Pinpoint the cell where the given text exists, returning its [X, Y] midpoint coordinate. 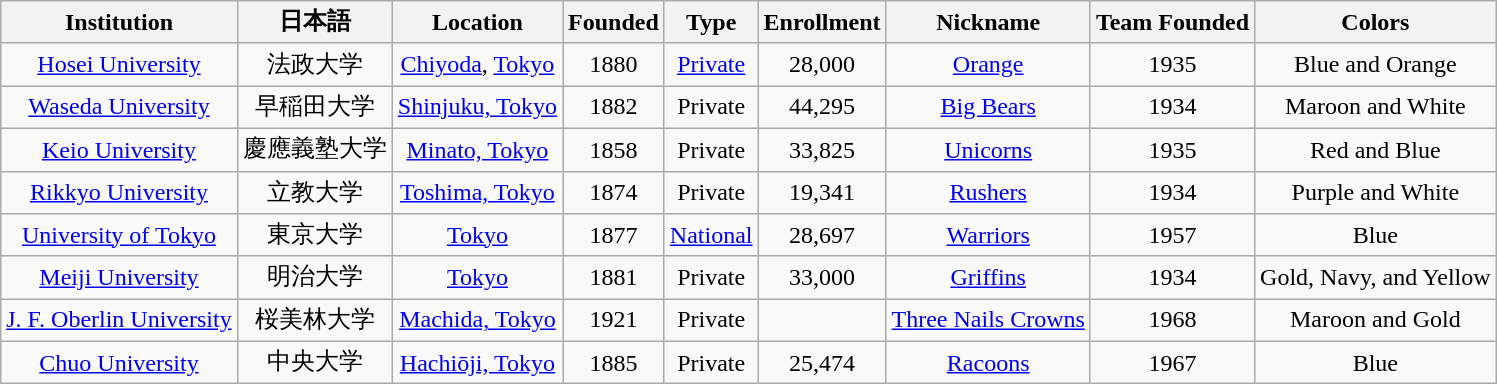
早稲田大学 [314, 108]
1858 [614, 150]
Keio University [119, 150]
1967 [1172, 362]
Warriors [988, 236]
Hosei University [119, 64]
19,341 [822, 192]
25,474 [822, 362]
Big Bears [988, 108]
Rikkyo University [119, 192]
1957 [1172, 236]
Maroon and White [1376, 108]
1877 [614, 236]
Founded [614, 22]
中央大学 [314, 362]
慶應義塾大学 [314, 150]
Hachiōji, Tokyo [477, 362]
Type [711, 22]
東京大学 [314, 236]
Toshima, Tokyo [477, 192]
Waseda University [119, 108]
Griffins [988, 278]
Team Founded [1172, 22]
立教大学 [314, 192]
Chiyoda, Tokyo [477, 64]
28,000 [822, 64]
Rushers [988, 192]
Machida, Tokyo [477, 320]
Unicorns [988, 150]
明治大学 [314, 278]
Racoons [988, 362]
J. F. Oberlin University [119, 320]
Colors [1376, 22]
University of Tokyo [119, 236]
28,697 [822, 236]
Orange [988, 64]
Enrollment [822, 22]
Location [477, 22]
33,000 [822, 278]
Maroon and Gold [1376, 320]
Red and Blue [1376, 150]
Gold, Navy, and Yellow [1376, 278]
Blue and Orange [1376, 64]
Nickname [988, 22]
1921 [614, 320]
Three Nails Crowns [988, 320]
Minato, Tokyo [477, 150]
1885 [614, 362]
1874 [614, 192]
桜美林大学 [314, 320]
44,295 [822, 108]
1880 [614, 64]
National [711, 236]
1968 [1172, 320]
Shinjuku, Tokyo [477, 108]
33,825 [822, 150]
1881 [614, 278]
1882 [614, 108]
日本語 [314, 22]
Chuo University [119, 362]
Purple and White [1376, 192]
Meiji University [119, 278]
法政大学 [314, 64]
Institution [119, 22]
